Find where the given text appears and provide that cell's center as [x, y] coordinate. 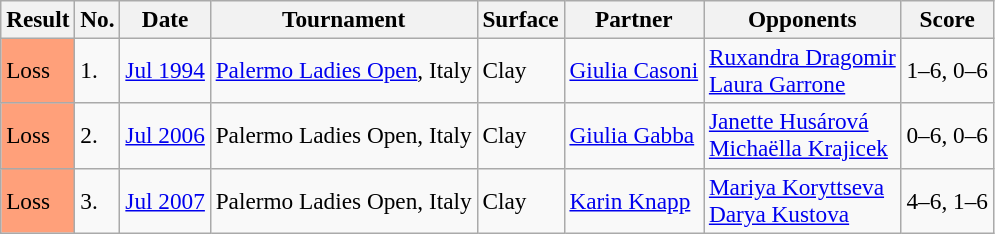
Janette Husárová Michaëlla Krajicek [803, 136]
0–6, 0–6 [947, 136]
4–6, 1–6 [947, 200]
Opponents [803, 19]
Ruxandra Dragomir Laura Garrone [803, 70]
3. [98, 200]
2. [98, 136]
Karin Knapp [634, 200]
Surface [520, 19]
Giulia Gabba [634, 136]
Score [947, 19]
Date [165, 19]
Giulia Casoni [634, 70]
Jul 2007 [165, 200]
Jul 2006 [165, 136]
Partner [634, 19]
Result [38, 19]
No. [98, 19]
1–6, 0–6 [947, 70]
Mariya Koryttseva Darya Kustova [803, 200]
Tournament [344, 19]
1. [98, 70]
Jul 1994 [165, 70]
